From the cell containing the given text, extract its center point as (X, Y) coordinate. 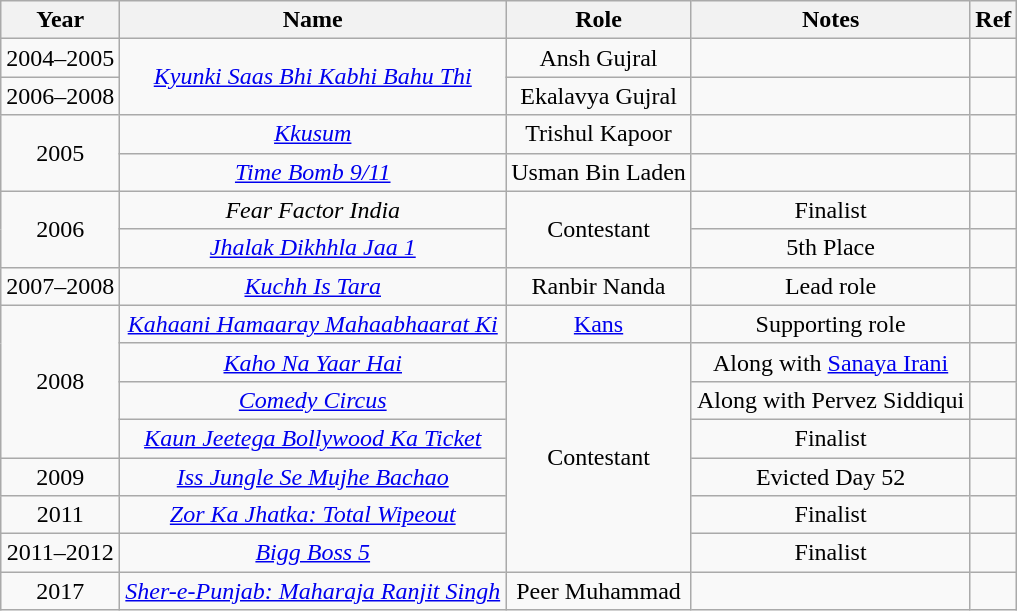
2011–2012 (60, 553)
2011 (60, 515)
2008 (60, 381)
Sher-e-Punjab: Maharaja Ranjit Singh (313, 591)
5th Place (830, 248)
Name (313, 20)
Ref (994, 20)
Ansh Gujral (599, 58)
Kahaani Hamaaray Mahaabhaarat Ki (313, 324)
Comedy Circus (313, 400)
Notes (830, 20)
Trishul Kapoor (599, 134)
Kuchh Is Tara (313, 286)
Kkusum (313, 134)
Zor Ka Jhatka: Total Wipeout (313, 515)
Role (599, 20)
Supporting role (830, 324)
Ekalavya Gujral (599, 96)
Evicted Day 52 (830, 477)
Bigg Boss 5 (313, 553)
Kaun Jeetega Bollywood Ka Ticket (313, 438)
2009 (60, 477)
Jhalak Dikhhla Jaa 1 (313, 248)
2006–2008 (60, 96)
Usman Bin Laden (599, 172)
2004–2005 (60, 58)
2005 (60, 153)
Peer Muhammad (599, 591)
Kaho Na Yaar Hai (313, 362)
2007–2008 (60, 286)
Along with Sanaya Irani (830, 362)
2006 (60, 229)
Year (60, 20)
Fear Factor India (313, 210)
Along with Pervez Siddiqui (830, 400)
Kyunki Saas Bhi Kabhi Bahu Thi (313, 77)
Time Bomb 9/11 (313, 172)
Iss Jungle Se Mujhe Bachao (313, 477)
Kans (599, 324)
2017 (60, 591)
Ranbir Nanda (599, 286)
Lead role (830, 286)
